Locate the cell with the specified text and output its (X, Y) center coordinate. 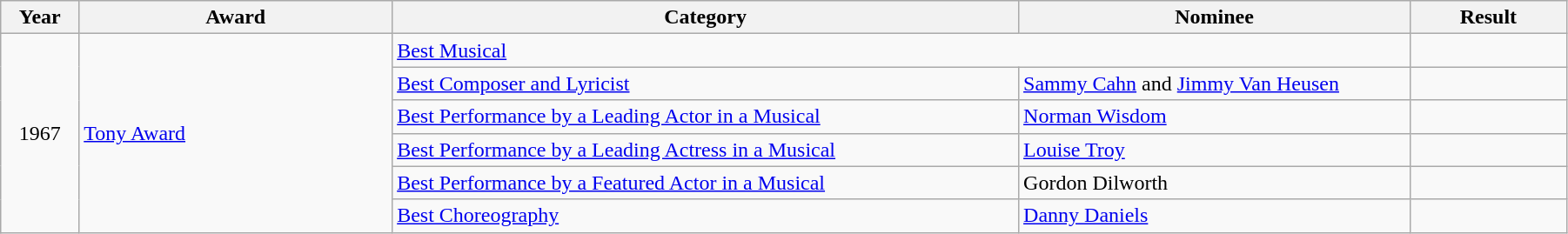
Result (1488, 17)
Best Performance by a Leading Actress in a Musical (706, 150)
Award (236, 17)
Year (40, 17)
Gordon Dilworth (1215, 183)
Best Composer and Lyricist (706, 84)
Best Performance by a Leading Actor in a Musical (706, 117)
Best Musical (901, 50)
Best Performance by a Featured Actor in a Musical (706, 183)
Nominee (1215, 17)
Louise Troy (1215, 150)
Best Choreography (706, 216)
Category (706, 17)
Tony Award (236, 133)
Sammy Cahn and Jimmy Van Heusen (1215, 84)
1967 (40, 133)
Norman Wisdom (1215, 117)
Danny Daniels (1215, 216)
